For the text-containing cell, return its midpoint in (x, y) coordinate format. 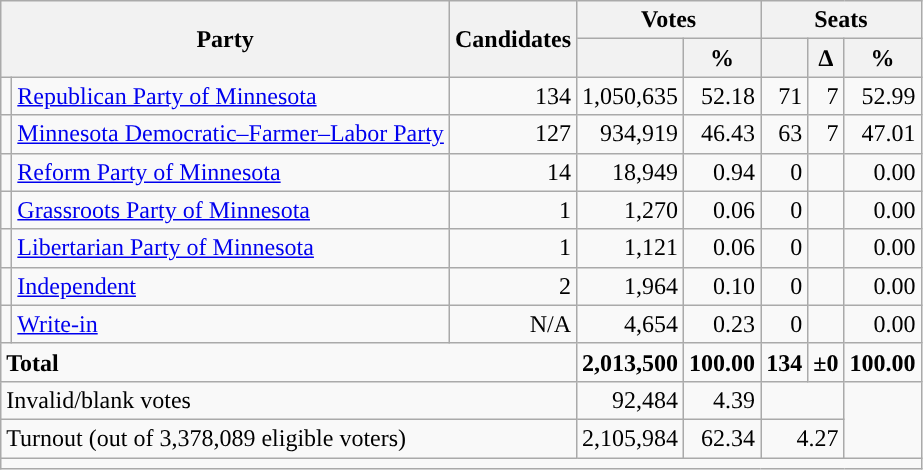
Write-in (231, 324)
1,964 (630, 286)
Seats (841, 20)
4.27 (802, 438)
Party (226, 39)
Grassroots Party of Minnesota (231, 210)
1,050,635 (630, 96)
934,919 (630, 134)
47.01 (882, 134)
52.18 (722, 96)
2,105,984 (630, 438)
Votes (669, 20)
0.94 (722, 172)
2 (512, 286)
1,121 (630, 248)
127 (512, 134)
Republican Party of Minnesota (231, 96)
Candidates (512, 39)
63 (784, 134)
±0 (826, 362)
0.10 (722, 286)
Turnout (out of 3,378,089 eligible voters) (289, 438)
∆ (826, 58)
N/A (512, 324)
46.43 (722, 134)
Reform Party of Minnesota (231, 172)
18,949 (630, 172)
4.39 (722, 400)
4,654 (630, 324)
0.23 (722, 324)
1,270 (630, 210)
Libertarian Party of Minnesota (231, 248)
62.34 (722, 438)
71 (784, 96)
Total (289, 362)
14 (512, 172)
Minnesota Democratic–Farmer–Labor Party (231, 134)
Invalid/blank votes (289, 400)
2,013,500 (630, 362)
92,484 (630, 400)
52.99 (882, 96)
Independent (231, 286)
